Find where the given text appears and provide that cell's center as (X, Y) coordinate. 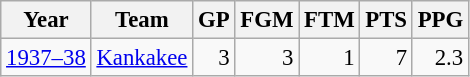
2.3 (440, 58)
GP (214, 20)
7 (386, 58)
Year (46, 20)
FTM (330, 20)
1 (330, 58)
PTS (386, 20)
1937–38 (46, 58)
FGM (267, 20)
Kankakee (142, 58)
PPG (440, 20)
Team (142, 20)
